Detect which cell encompasses the target text, then output its (X, Y) center coordinate. 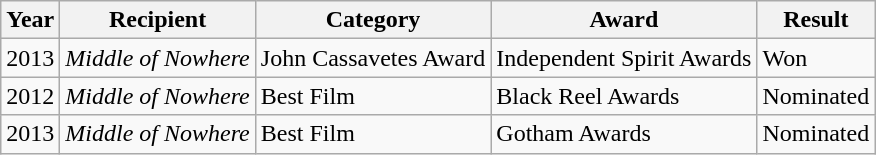
Award (624, 20)
Independent Spirit Awards (624, 58)
2012 (30, 96)
Year (30, 20)
Won (816, 58)
Category (373, 20)
Gotham Awards (624, 134)
Recipient (158, 20)
John Cassavetes Award (373, 58)
Result (816, 20)
Black Reel Awards (624, 96)
